From the cell containing the given text, extract its center point as [x, y] coordinate. 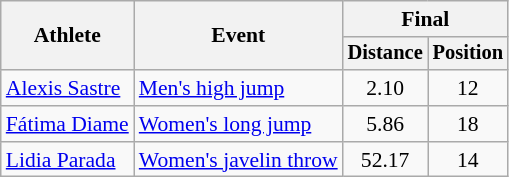
Men's high jump [238, 88]
Women's long jump [238, 124]
Distance [386, 54]
2.10 [386, 88]
Athlete [68, 36]
5.86 [386, 124]
Fátima Diame [68, 124]
18 [468, 124]
Alexis Sastre [68, 88]
Position [468, 54]
Final [426, 19]
Event [238, 36]
12 [468, 88]
